Determine the [x, y] coordinate at the center of the cell enclosing the given text.  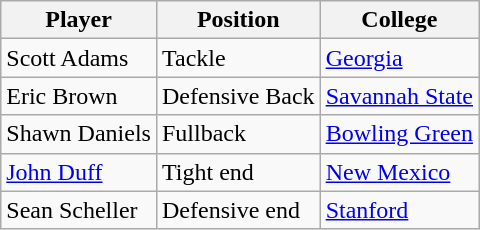
College [399, 20]
Scott Adams [79, 58]
Tight end [238, 172]
Defensive Back [238, 96]
New Mexico [399, 172]
Player [79, 20]
Bowling Green [399, 134]
Fullback [238, 134]
Georgia [399, 58]
Sean Scheller [79, 210]
Tackle [238, 58]
Eric Brown [79, 96]
Savannah State [399, 96]
Defensive end [238, 210]
John Duff [79, 172]
Stanford [399, 210]
Shawn Daniels [79, 134]
Position [238, 20]
